Identify which cell holds the provided text, then report its (x, y) central coordinate. 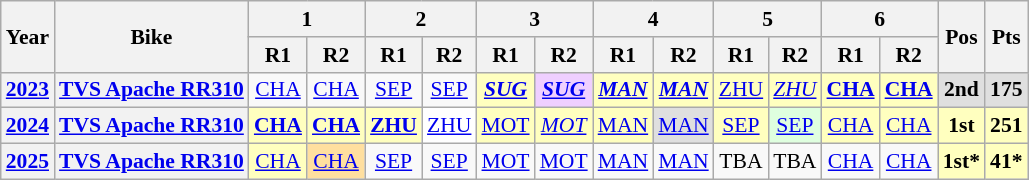
1st (962, 126)
41* (1006, 162)
2025 (28, 162)
Pts (1006, 36)
Pos (962, 36)
1 (307, 19)
4 (654, 19)
2024 (28, 126)
2 (420, 19)
5 (768, 19)
Year (28, 36)
1st* (962, 162)
2023 (28, 90)
Bike (152, 36)
175 (1006, 90)
2nd (962, 90)
251 (1006, 126)
6 (880, 19)
3 (534, 19)
